Extract the [X, Y] coordinate from the center of the cell holding the provided text.  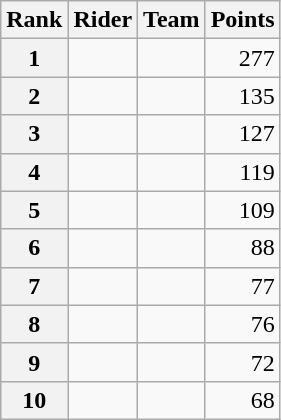
2 [34, 96]
119 [242, 172]
6 [34, 248]
109 [242, 210]
3 [34, 134]
Team [172, 20]
72 [242, 362]
Rider [103, 20]
4 [34, 172]
76 [242, 324]
9 [34, 362]
127 [242, 134]
Rank [34, 20]
10 [34, 400]
277 [242, 58]
Points [242, 20]
8 [34, 324]
5 [34, 210]
77 [242, 286]
7 [34, 286]
68 [242, 400]
1 [34, 58]
135 [242, 96]
88 [242, 248]
